Pinpoint the cell where the given text exists, returning its [X, Y] midpoint coordinate. 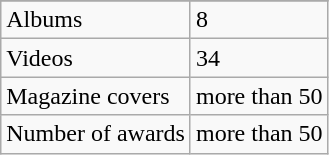
34 [259, 58]
Videos [96, 58]
Albums [96, 20]
Magazine covers [96, 96]
Number of awards [96, 134]
8 [259, 20]
